Return [X, Y] of the center of cell containing provided text 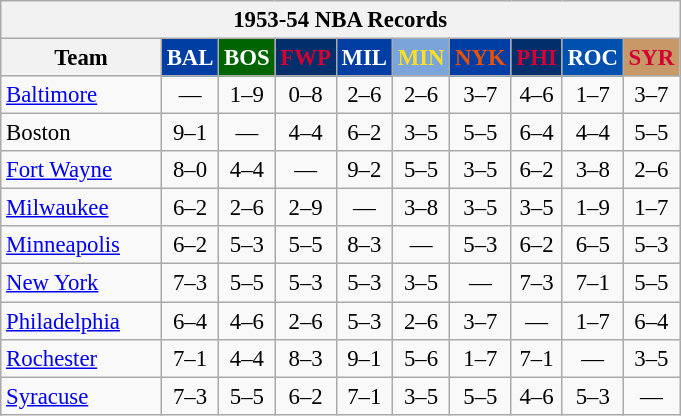
0–8 [306, 95]
8–0 [190, 170]
Fort Wayne [82, 170]
MIN [420, 58]
Team [82, 58]
6–5 [592, 245]
Syracuse [82, 396]
MIL [364, 58]
BAL [190, 58]
5–6 [420, 358]
BOS [247, 58]
Philadelphia [82, 321]
Boston [82, 133]
Milwaukee [82, 208]
Rochester [82, 358]
New York [82, 283]
1953-54 NBA Records [340, 20]
2–9 [306, 208]
9–2 [364, 170]
PHI [536, 58]
FWP [306, 58]
Minneapolis [82, 245]
NYK [480, 58]
Baltimore [82, 95]
ROC [592, 58]
SYR [651, 58]
